Return (X, Y) of the center of cell containing provided text 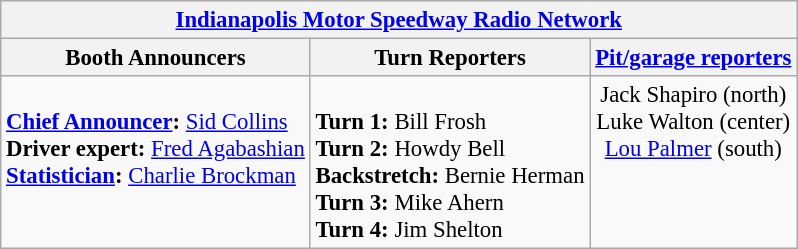
Indianapolis Motor Speedway Radio Network (399, 20)
Turn Reporters (450, 58)
Pit/garage reporters (694, 58)
Chief Announcer: Sid Collins Driver expert: Fred Agabashian Statistician: Charlie Brockman (156, 162)
Turn 1: Bill Frosh Turn 2: Howdy Bell Backstretch: Bernie Herman Turn 3: Mike Ahern Turn 4: Jim Shelton (450, 162)
Jack Shapiro (north)Luke Walton (center)Lou Palmer (south) (694, 162)
Booth Announcers (156, 58)
